Scan for the cell matching the given text and deliver its (X, Y) coordinate at center. 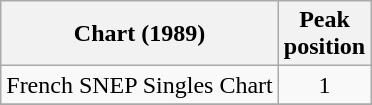
Peakposition (324, 34)
1 (324, 85)
French SNEP Singles Chart (140, 85)
Chart (1989) (140, 34)
